Scan for the cell matching the given text and deliver its (X, Y) coordinate at center. 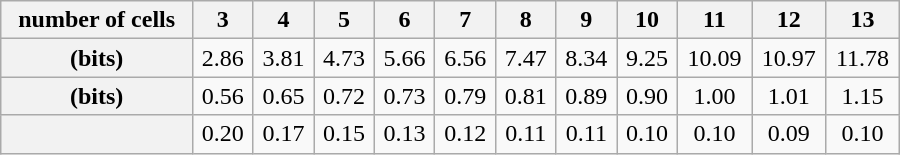
6 (404, 20)
0.73 (404, 96)
4.73 (344, 58)
13 (862, 20)
0.15 (344, 134)
3.81 (284, 58)
10.97 (789, 58)
10.09 (714, 58)
5.66 (404, 58)
0.90 (648, 96)
0.56 (224, 96)
7.47 (526, 58)
0.65 (284, 96)
2.86 (224, 58)
0.17 (284, 134)
8 (526, 20)
7 (466, 20)
1.00 (714, 96)
4 (284, 20)
0.09 (789, 134)
9.25 (648, 58)
0.79 (466, 96)
0.12 (466, 134)
number of cells (97, 20)
11.78 (862, 58)
6.56 (466, 58)
8.34 (586, 58)
0.89 (586, 96)
12 (789, 20)
0.81 (526, 96)
0.72 (344, 96)
9 (586, 20)
11 (714, 20)
1.15 (862, 96)
1.01 (789, 96)
3 (224, 20)
0.20 (224, 134)
5 (344, 20)
10 (648, 20)
0.13 (404, 134)
